Output the [X, Y] coordinate of the center of the cell containing the given text.  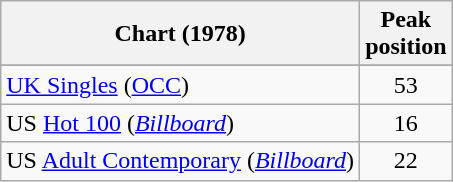
53 [406, 85]
US Adult Contemporary (Billboard) [180, 161]
16 [406, 123]
Chart (1978) [180, 34]
UK Singles (OCC) [180, 85]
Peakposition [406, 34]
22 [406, 161]
US Hot 100 (Billboard) [180, 123]
